Provide the (x, y) coordinate of the cell's center where the given text is located.  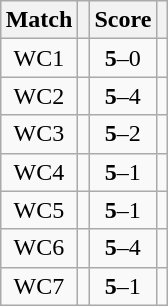
WC3 (39, 134)
Score (123, 20)
WC2 (39, 96)
WC7 (39, 286)
5–0 (123, 58)
WC4 (39, 172)
Match (39, 20)
5–2 (123, 134)
WC6 (39, 248)
WC1 (39, 58)
WC5 (39, 210)
